Detect which cell encompasses the target text, then output its (X, Y) center coordinate. 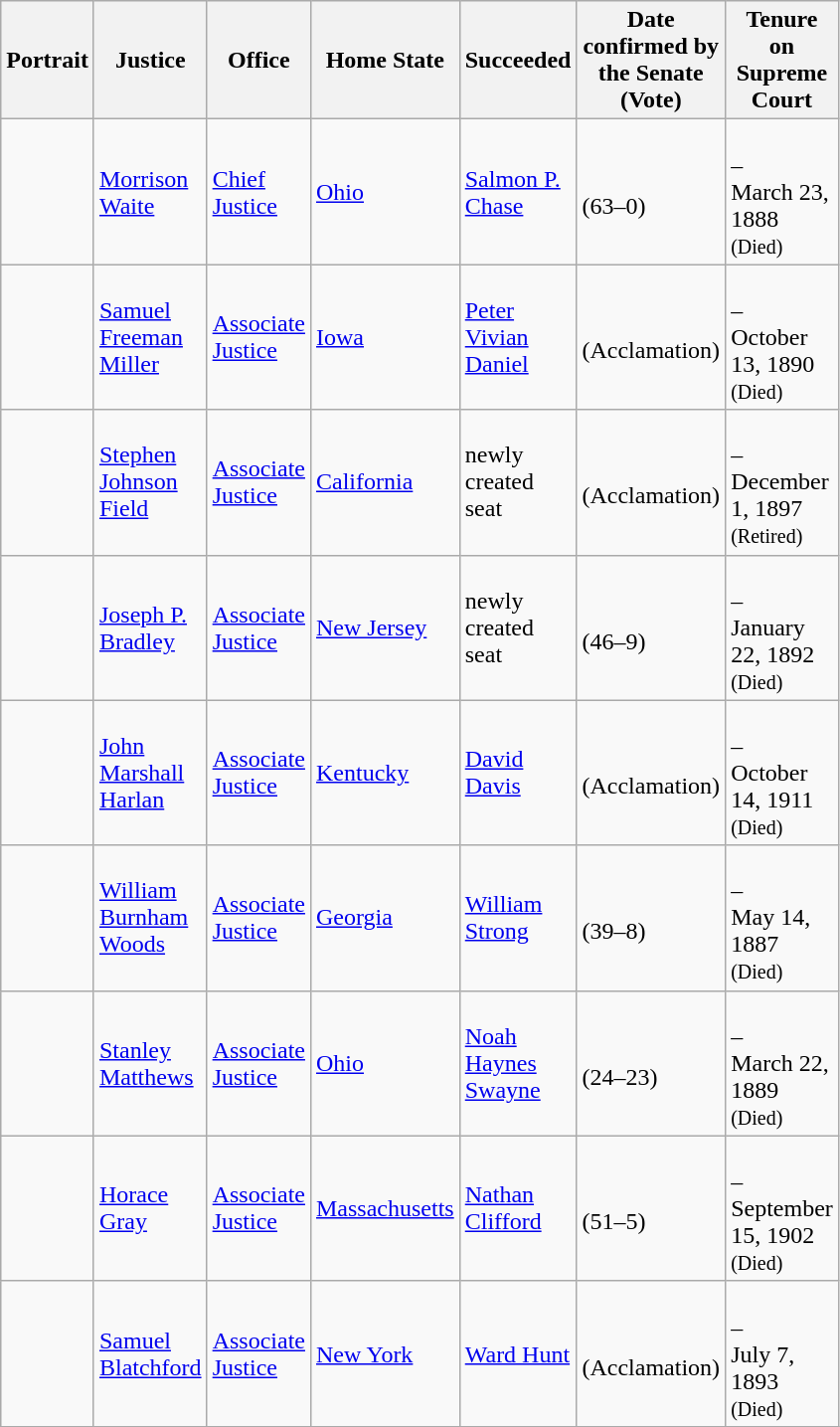
Samuel Freeman Miller (150, 337)
–May 14, 1887(Died) (782, 918)
William Burnham Woods (150, 918)
Chief Justice (258, 192)
Stanley Matthews (150, 1063)
Iowa (385, 337)
–December 1, 1897(Retired) (782, 482)
John Marshall Harlan (150, 773)
Stephen Johnson Field (150, 482)
Joseph P. Bradley (150, 627)
Date confirmed by the Senate(Vote) (651, 60)
–September 15, 1902(Died) (782, 1208)
Horace Gray (150, 1208)
(51–5) (651, 1208)
New York (385, 1353)
–January 22, 1892(Died) (782, 627)
Office (258, 60)
William Strong (518, 918)
–July 7, 1893(Died) (782, 1353)
Samuel Blatchford (150, 1353)
–October 14, 1911(Died) (782, 773)
Succeeded (518, 60)
–October 13, 1890(Died) (782, 337)
(39–8) (651, 918)
Morrison Waite (150, 192)
Noah Haynes Swayne (518, 1063)
Kentucky (385, 773)
Tenure on Supreme Court (782, 60)
New Jersey (385, 627)
Ward Hunt (518, 1353)
California (385, 482)
Nathan Clifford (518, 1208)
(24–23) (651, 1063)
Massachusetts (385, 1208)
–March 23, 1888(Died) (782, 192)
Georgia (385, 918)
Peter Vivian Daniel (518, 337)
Home State (385, 60)
(46–9) (651, 627)
Salmon P. Chase (518, 192)
David Davis (518, 773)
–March 22, 1889(Died) (782, 1063)
Justice (150, 60)
(63–0) (651, 192)
Portrait (48, 60)
